Provide the (X, Y) coordinate of the cell's center where the given text is located.  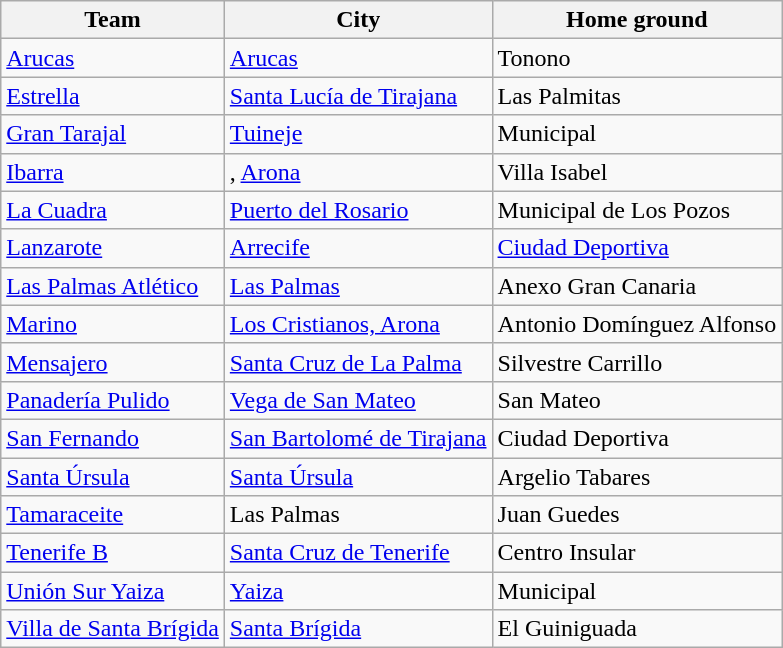
La Cuadra (113, 210)
Antonio Domínguez Alfonso (637, 324)
Santa Brígida (358, 629)
Los Cristianos, Arona (358, 324)
Unión Sur Yaiza (113, 591)
San Bartolomé de Tirajana (358, 438)
San Fernando (113, 438)
Villa Isabel (637, 172)
Vega de San Mateo (358, 400)
Santa Cruz de La Palma (358, 362)
Anexo Gran Canaria (637, 286)
San Mateo (637, 400)
Gran Tarajal (113, 134)
Lanzarote (113, 248)
Las Palmas Atlético (113, 286)
El Guiniguada (637, 629)
, Arona (358, 172)
Panadería Pulido (113, 400)
Santa Lucía de Tirajana (358, 96)
Puerto del Rosario (358, 210)
Estrella (113, 96)
Team (113, 20)
Villa de Santa Brígida (113, 629)
Ibarra (113, 172)
Tuineje (358, 134)
Juan Guedes (637, 515)
Las Palmitas (637, 96)
Santa Cruz de Tenerife (358, 553)
Marino (113, 324)
Mensajero (113, 362)
City (358, 20)
Home ground (637, 20)
Silvestre Carrillo (637, 362)
Tenerife B (113, 553)
Centro Insular (637, 553)
Municipal de Los Pozos (637, 210)
Arrecife (358, 248)
Tamaraceite (113, 515)
Argelio Tabares (637, 477)
Yaiza (358, 591)
Tonono (637, 58)
